Output the (X, Y) coordinate of the center of the cell containing the given text.  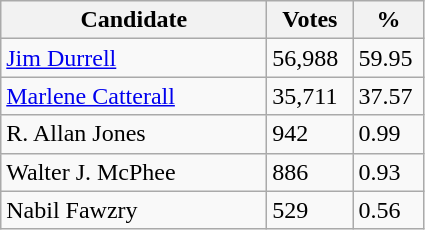
0.93 (388, 172)
942 (310, 134)
886 (310, 172)
0.99 (388, 134)
Marlene Catterall (134, 96)
59.95 (388, 58)
% (388, 20)
R. Allan Jones (134, 134)
0.56 (388, 210)
Votes (310, 20)
529 (310, 210)
56,988 (310, 58)
Nabil Fawzry (134, 210)
35,711 (310, 96)
37.57 (388, 96)
Jim Durrell (134, 58)
Walter J. McPhee (134, 172)
Candidate (134, 20)
